Extract the (X, Y) coordinate from the center of the cell holding the provided text.  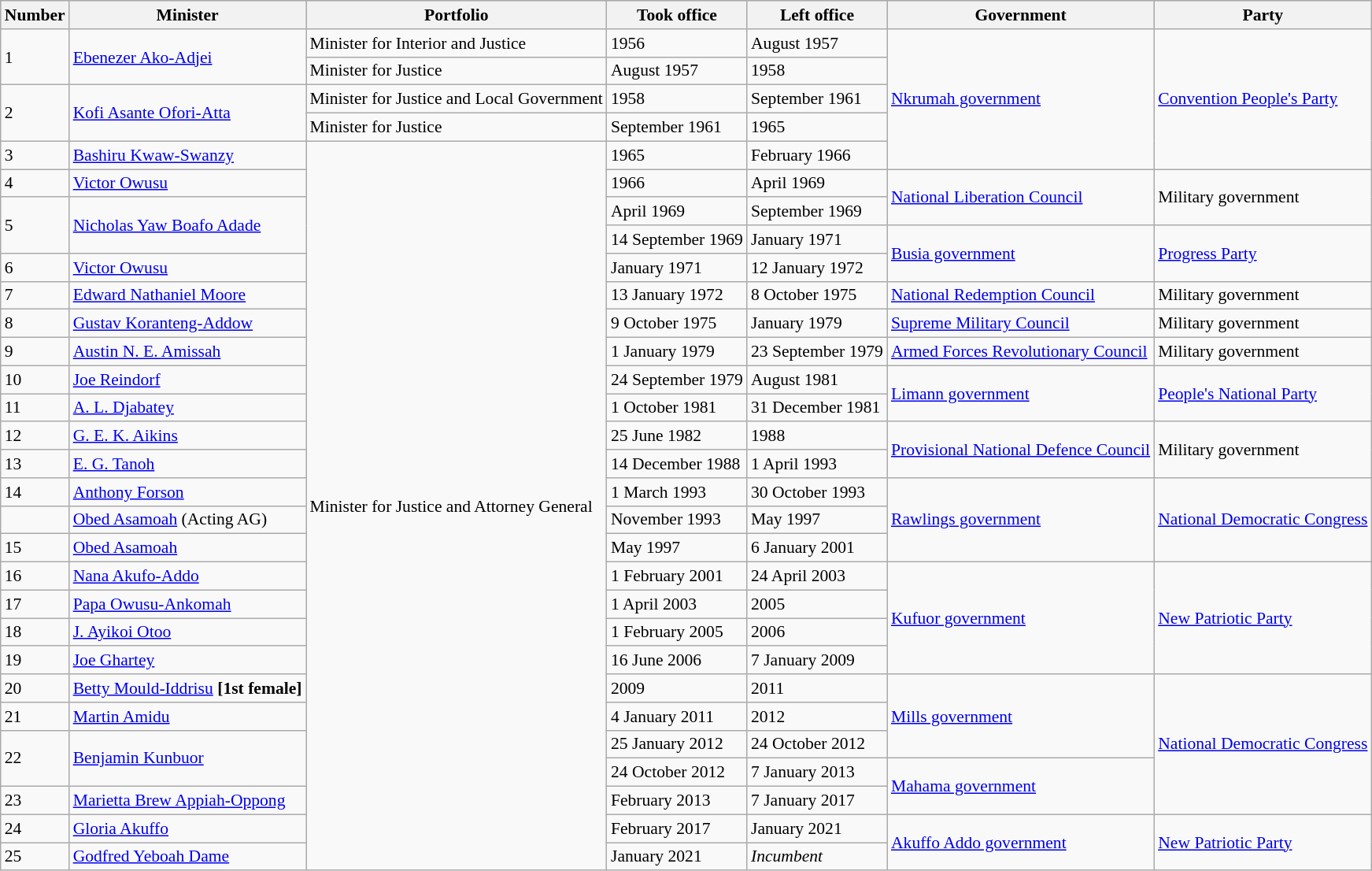
17 (35, 604)
Betty Mould-Iddrisu [1st female] (187, 688)
National Redemption Council (1020, 295)
Minister (187, 15)
E. G. Tanoh (187, 464)
Bashiru Kwaw-Swanzy (187, 155)
2 (35, 113)
Nicholas Yaw Boafo Adade (187, 225)
November 1993 (677, 520)
Nana Akufo-Addo (187, 576)
1956 (677, 43)
7 January 2013 (817, 773)
12 (35, 436)
7 (35, 295)
23 September 1979 (817, 352)
Limann government (1020, 394)
Gloria Akuffo (187, 828)
7 January 2017 (817, 801)
A. L. Djabatey (187, 408)
J. Ayikoi Otoo (187, 632)
11 (35, 408)
14 September 1969 (677, 239)
8 (35, 324)
Edward Nathaniel Moore (187, 295)
1 (35, 57)
2006 (817, 632)
5 (35, 225)
16 June 2006 (677, 661)
Portfolio (457, 15)
Convention People's Party (1263, 99)
14 (35, 492)
20 (35, 688)
1988 (817, 436)
Took office (677, 15)
Nkrumah government (1020, 99)
Number (35, 15)
1 February 2005 (677, 632)
1 January 1979 (677, 352)
25 June 1982 (677, 436)
G. E. K. Aikins (187, 436)
19 (35, 661)
13 January 1972 (677, 295)
Government (1020, 15)
13 (35, 464)
Incumbent (817, 857)
9 October 1975 (677, 324)
6 January 2001 (817, 548)
12 January 1972 (817, 268)
Joe Ghartey (187, 661)
Benjamin Kunbuor (187, 758)
Busia government (1020, 254)
August 1981 (817, 380)
Joe Reindorf (187, 380)
1 February 2001 (677, 576)
2011 (817, 688)
Kofi Asante Ofori-Atta (187, 113)
2009 (677, 688)
Mahama government (1020, 786)
February 1966 (817, 155)
8 October 1975 (817, 295)
Marietta Brew Appiah-Oppong (187, 801)
Minister for Justice and Local Government (457, 99)
14 December 1988 (677, 464)
18 (35, 632)
Obed Asamoah (Acting AG) (187, 520)
Austin N. E. Amissah (187, 352)
Ebenezer Ako-Adjei (187, 57)
1 March 1993 (677, 492)
1 April 2003 (677, 604)
30 October 1993 (817, 492)
September 1969 (817, 212)
Party (1263, 15)
15 (35, 548)
Provisional National Defence Council (1020, 450)
2012 (817, 717)
6 (35, 268)
People's National Party (1263, 394)
Godfred Yeboah Dame (187, 857)
Minister for Justice and Attorney General (457, 506)
January 1979 (817, 324)
25 January 2012 (677, 744)
24 September 1979 (677, 380)
3 (35, 155)
1 October 1981 (677, 408)
7 January 2009 (817, 661)
Rawlings government (1020, 520)
22 (35, 758)
February 2013 (677, 801)
4 (35, 183)
Papa Owusu-Ankomah (187, 604)
National Liberation Council (1020, 197)
Mills government (1020, 717)
24 April 2003 (817, 576)
2005 (817, 604)
Kufuor government (1020, 618)
February 2017 (677, 828)
25 (35, 857)
1 April 1993 (817, 464)
31 December 1981 (817, 408)
Armed Forces Revolutionary Council (1020, 352)
Minister for Interior and Justice (457, 43)
Akuffo Addo government (1020, 843)
24 (35, 828)
10 (35, 380)
21 (35, 717)
Martin Amidu (187, 717)
Supreme Military Council (1020, 324)
16 (35, 576)
23 (35, 801)
Anthony Forson (187, 492)
4 January 2011 (677, 717)
Gustav Koranteng-Addow (187, 324)
Left office (817, 15)
1966 (677, 183)
Progress Party (1263, 254)
Obed Asamoah (187, 548)
9 (35, 352)
